Detect which cell encompasses the target text, then output its [x, y] center coordinate. 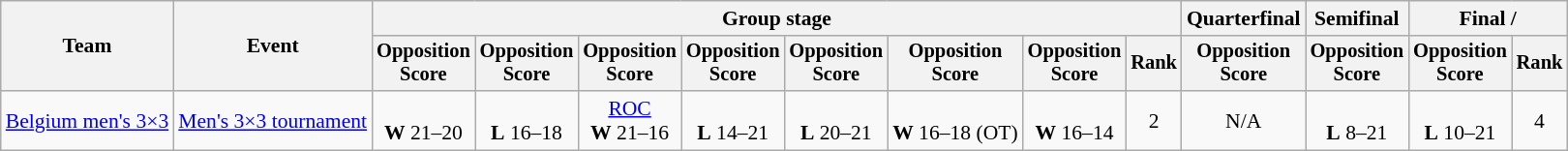
Belgium men's 3×3 [87, 120]
W 16–14 [1074, 120]
ROC W 21–16 [629, 120]
4 [1540, 120]
L 8–21 [1357, 120]
Group stage [776, 18]
Semifinal [1357, 18]
L 10–21 [1460, 120]
L 16–18 [527, 120]
Final / [1488, 18]
Team [87, 46]
W 21–20 [424, 120]
2 [1154, 120]
Quarterfinal [1244, 18]
L 20–21 [836, 120]
N/A [1244, 120]
Event [273, 46]
Men's 3×3 tournament [273, 120]
L 14–21 [734, 120]
W 16–18 (OT) [955, 120]
